Provide the (X, Y) coordinate of the cell's center where the given text is located.  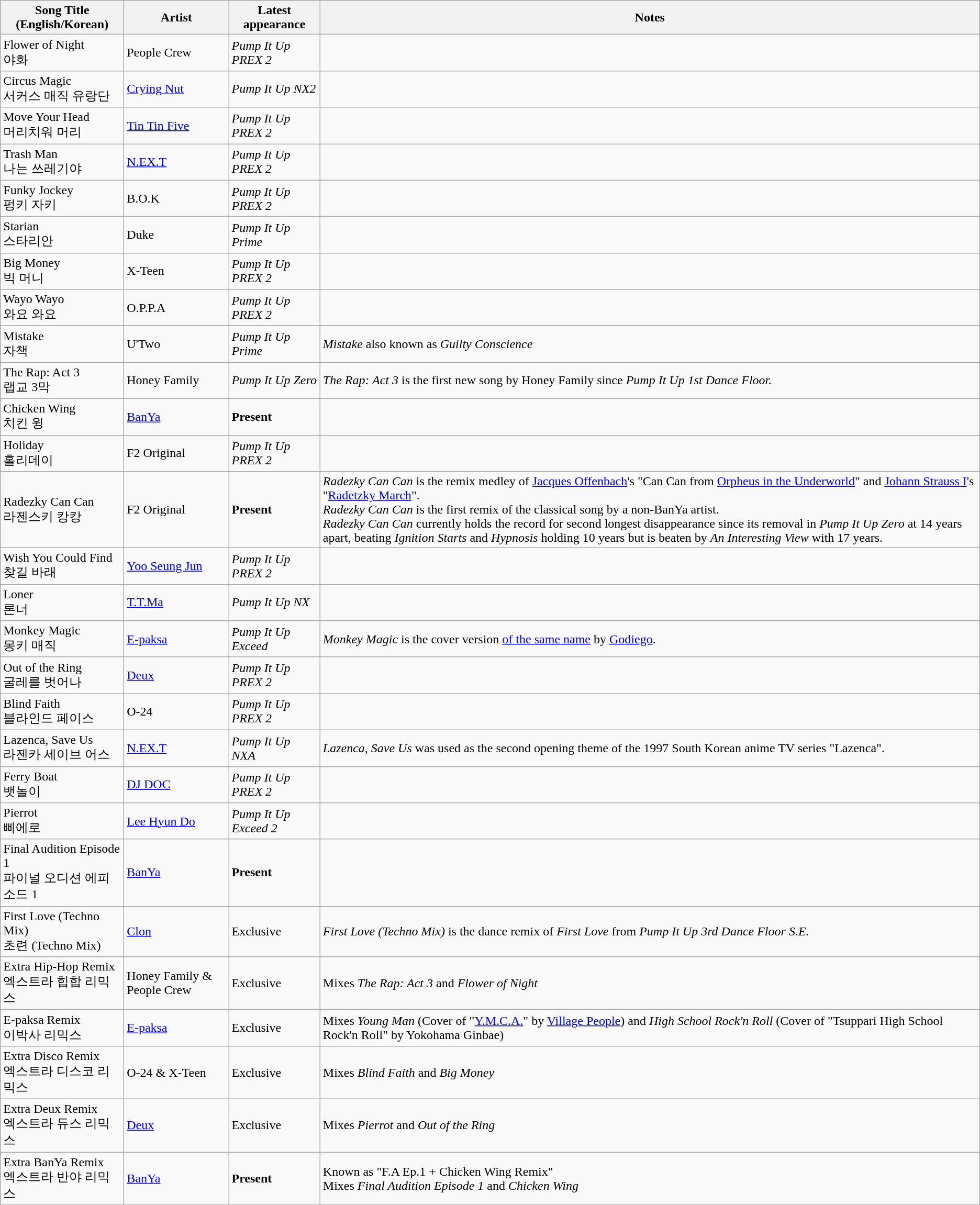
First Love (Techno Mix) is the dance remix of First Love from Pump It Up 3rd Dance Floor S.E. (650, 932)
Mixes Young Man (Cover of "Y.M.C.A." by Village People) and High School Rock'n Roll (Cover of "Tsuppari High School Rock'n Roll" by Yokohama Ginbae) (650, 1028)
Blind Faith블라인드 페이스 (62, 712)
Radezky Can Can라젠스키 캉캉 (62, 510)
Monkey Magic몽키 매직 (62, 639)
Holiday홀리데이 (62, 453)
Out of the Ring굴레를 벗어나 (62, 675)
Wish You Could Find찾길 바래 (62, 566)
Ferry Boat뱃놀이 (62, 785)
The Rap: Act 3 is the first new song by Honey Family since Pump It Up 1st Dance Floor. (650, 381)
Lee Hyun Do (176, 821)
Move Your Head머리치워 머리 (62, 126)
The Rap: Act 3랩교 3막 (62, 381)
Extra Disco Remix엑스트라 디스코 리믹스 (62, 1072)
Crying Nut (176, 89)
Pump It Up Exceed 2 (274, 821)
O.P.P.A (176, 308)
O-24 & X-Teen (176, 1072)
Pump It Up NX (274, 603)
Pierrot삐에로 (62, 821)
Wayo Wayo와요 와요 (62, 308)
Tin Tin Five (176, 126)
Duke (176, 235)
U'Two (176, 344)
Mistake자책 (62, 344)
People Crew (176, 53)
Mixes Blind Faith and Big Money (650, 1072)
Yoo Seung Jun (176, 566)
E-paksa Remix이박사 리믹스 (62, 1028)
Circus Magic서커스 매직 유랑단 (62, 89)
Pump It Up Exceed (274, 639)
Pump It Up Zero (274, 381)
Honey Family (176, 381)
DJ DOC (176, 785)
Honey Family & People Crew (176, 983)
Pump It Up NX2 (274, 89)
Mixes Pierrot and Out of the Ring (650, 1125)
First Love (Techno Mix)초련 (Techno Mix) (62, 932)
Mistake also known as Guilty Conscience (650, 344)
Clon (176, 932)
Lazenca, Save Us라젠카 세이브 어스 (62, 748)
Latest appearance (274, 18)
Flower of Night야화 (62, 53)
B.O.K (176, 198)
Extra BanYa Remix엑스트라 반야 리믹스 (62, 1178)
Final Audition Episode 1파이널 오디션 에피소드 1 (62, 873)
Notes (650, 18)
X-Teen (176, 271)
Song Title(English/Korean) (62, 18)
Known as "F.A Ep.1 + Chicken Wing Remix"Mixes Final Audition Episode 1 and Chicken Wing (650, 1178)
Pump It Up NXA (274, 748)
Extra Deux Remix엑스트라 듀스 리믹스 (62, 1125)
Funky Jockey펑키 자키 (62, 198)
Starian스타리안 (62, 235)
Loner론너 (62, 603)
O-24 (176, 712)
Extra Hip-Hop Remix엑스트라 힙합 리믹스 (62, 983)
Trash Man나는 쓰레기야 (62, 162)
Mixes The Rap: Act 3 and Flower of Night (650, 983)
Big Money빅 머니 (62, 271)
Artist (176, 18)
Chicken Wing치킨 윙 (62, 417)
Monkey Magic is the cover version of the same name by Godiego. (650, 639)
Lazenca, Save Us was used as the second opening theme of the 1997 South Korean anime TV series "Lazenca". (650, 748)
T.T.Ma (176, 603)
